Find where the given text appears and provide that cell's center as [x, y] coordinate. 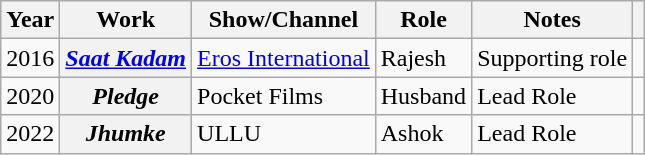
Eros International [284, 58]
Notes [552, 20]
Husband [423, 96]
Year [30, 20]
Work [126, 20]
ULLU [284, 134]
Rajesh [423, 58]
Pledge [126, 96]
2022 [30, 134]
Role [423, 20]
Ashok [423, 134]
Pocket Films [284, 96]
Jhumke [126, 134]
Show/Channel [284, 20]
Saat Kadam [126, 58]
2016 [30, 58]
2020 [30, 96]
Supporting role [552, 58]
